Determine the (X, Y) coordinate at the center of the cell enclosing the given text.  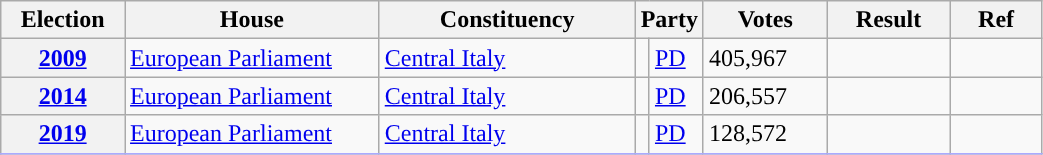
Election (63, 20)
2014 (63, 96)
2009 (63, 58)
206,557 (765, 96)
House (252, 20)
Result (888, 20)
Party (669, 20)
Constituency (507, 20)
128,572 (765, 134)
Votes (765, 20)
2019 (63, 134)
Ref (996, 20)
405,967 (765, 58)
